Search for the cell housing the specified text and yield its (x, y) center coordinate. 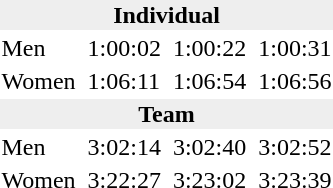
Women (38, 81)
1:06:54 (209, 81)
1:00:22 (209, 48)
Individual (166, 15)
1:00:02 (124, 48)
3:02:40 (209, 147)
1:00:31 (295, 48)
3:02:52 (295, 147)
3:02:14 (124, 147)
1:06:11 (124, 81)
1:06:56 (295, 81)
Team (166, 114)
